Output the (X, Y) coordinate of the center of the cell containing the given text.  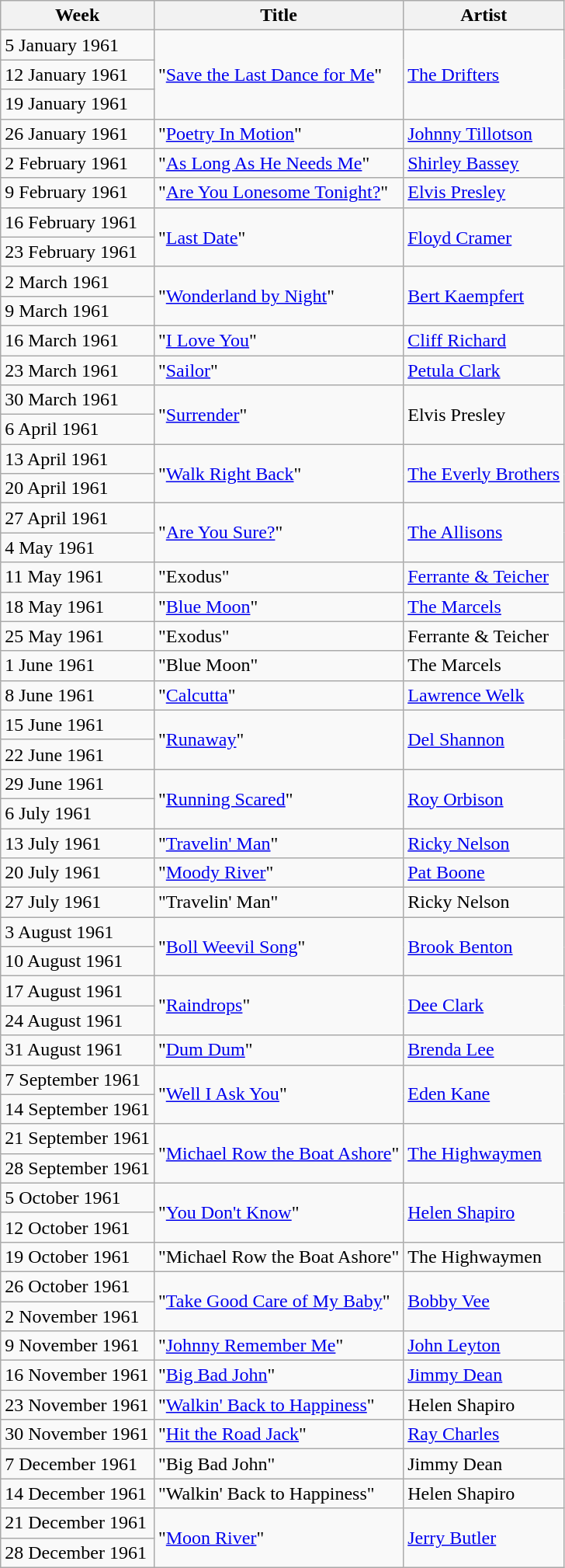
Cliff Richard (484, 340)
13 July 1961 (78, 843)
4 May 1961 (78, 548)
21 September 1961 (78, 1139)
19 January 1961 (78, 104)
"You Don't Know" (278, 1212)
24 August 1961 (78, 1020)
5 January 1961 (78, 45)
"Sailor" (278, 370)
21 December 1961 (78, 1523)
Brook Benton (484, 947)
Ray Charles (484, 1434)
9 November 1961 (78, 1346)
11 May 1961 (78, 577)
31 August 1961 (78, 1050)
22 June 1961 (78, 754)
14 September 1961 (78, 1109)
Johnny Tillotson (484, 134)
"Moon River" (278, 1538)
Bobby Vee (484, 1301)
13 April 1961 (78, 459)
"Dum Dum" (278, 1050)
10 August 1961 (78, 961)
3 August 1961 (78, 932)
"Hit the Road Jack" (278, 1434)
"Save the Last Dance for Me" (278, 75)
26 January 1961 (78, 134)
"Walk Right Back" (278, 474)
27 April 1961 (78, 518)
9 February 1961 (78, 193)
6 July 1961 (78, 813)
Week (78, 16)
28 September 1961 (78, 1168)
"I Love You" (278, 340)
"Surrender" (278, 415)
"Well I Ask You" (278, 1094)
27 July 1961 (78, 902)
20 July 1961 (78, 873)
1 June 1961 (78, 666)
8 June 1961 (78, 695)
Petula Clark (484, 370)
16 March 1961 (78, 340)
"Boll Weevil Song" (278, 947)
"Take Good Care of My Baby" (278, 1301)
"Moody River" (278, 873)
16 February 1961 (78, 222)
Lawrence Welk (484, 695)
29 June 1961 (78, 784)
Pat Boone (484, 873)
"Running Scared" (278, 798)
John Leyton (484, 1346)
2 November 1961 (78, 1316)
15 June 1961 (78, 725)
"Are You Sure?" (278, 533)
12 October 1961 (78, 1227)
14 December 1961 (78, 1493)
28 December 1961 (78, 1552)
26 October 1961 (78, 1286)
"Poetry In Motion" (278, 134)
"Runaway" (278, 739)
Dee Clark (484, 1006)
Artist (484, 16)
30 March 1961 (78, 400)
2 February 1961 (78, 163)
"Johnny Remember Me" (278, 1346)
25 May 1961 (78, 636)
The Everly Brothers (484, 474)
"As Long As He Needs Me" (278, 163)
19 October 1961 (78, 1257)
7 September 1961 (78, 1080)
"Calcutta" (278, 695)
23 February 1961 (78, 252)
23 March 1961 (78, 370)
Eden Kane (484, 1094)
2 March 1961 (78, 281)
12 January 1961 (78, 75)
17 August 1961 (78, 991)
Jerry Butler (484, 1538)
16 November 1961 (78, 1375)
23 November 1961 (78, 1405)
Bert Kaempfert (484, 296)
7 December 1961 (78, 1464)
30 November 1961 (78, 1434)
The Allisons (484, 533)
Floyd Cramer (484, 237)
18 May 1961 (78, 607)
Title (278, 16)
Del Shannon (484, 739)
20 April 1961 (78, 488)
"Wonderland by Night" (278, 296)
"Raindrops" (278, 1006)
Shirley Bassey (484, 163)
The Drifters (484, 75)
"Are You Lonesome Tonight?" (278, 193)
5 October 1961 (78, 1198)
Roy Orbison (484, 798)
"Last Date" (278, 237)
6 April 1961 (78, 429)
Brenda Lee (484, 1050)
9 March 1961 (78, 311)
